Search for the cell housing the specified text and yield its [X, Y] center coordinate. 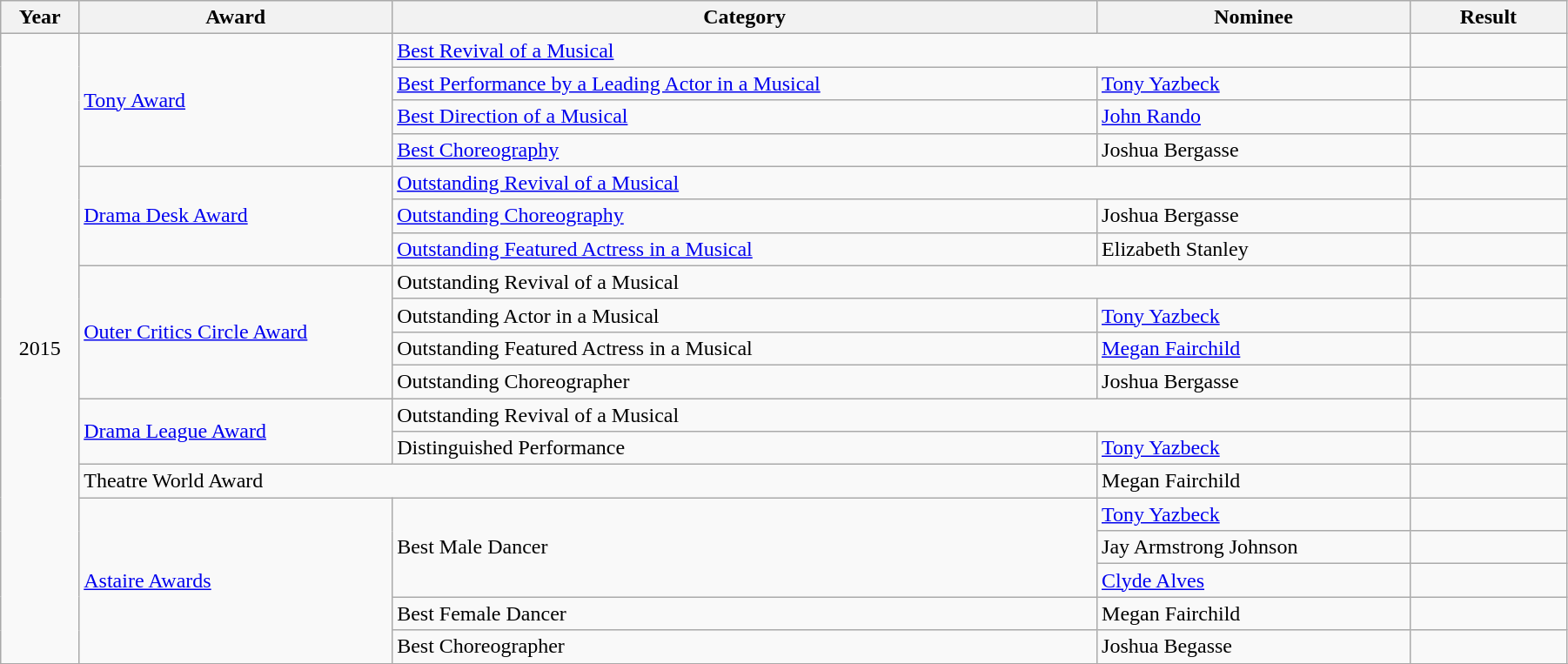
Best Male Dancer [745, 547]
Tony Award [236, 100]
Theatre World Award [588, 481]
Best Choreographer [745, 647]
Best Direction of a Musical [745, 117]
Year [40, 17]
Outstanding Choreographer [745, 381]
Nominee [1254, 17]
Best Female Dancer [745, 614]
Best Performance by a Leading Actor in a Musical [745, 84]
Clyde Alves [1254, 580]
Category [745, 17]
Best Choreography [745, 150]
Distinguished Performance [745, 448]
Astaire Awards [236, 580]
Drama League Award [236, 432]
Outstanding Choreography [745, 216]
Outstanding Actor in a Musical [745, 315]
2015 [40, 348]
Elizabeth Stanley [1254, 249]
John Rando [1254, 117]
Outer Critics Circle Award [236, 332]
Drama Desk Award [236, 216]
Joshua Begasse [1254, 647]
Award [236, 17]
Result [1488, 17]
Best Revival of a Musical [901, 50]
Jay Armstrong Johnson [1254, 547]
